Provide the [x, y] coordinate of the cell's center where the given text is located.  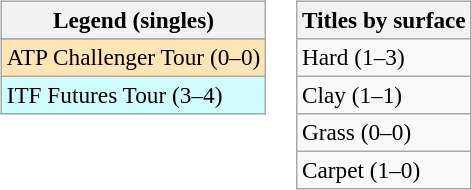
Clay (1–1) [384, 95]
Hard (1–3) [384, 57]
Titles by surface [384, 20]
Carpet (1–0) [384, 171]
Grass (0–0) [384, 133]
Legend (singles) [133, 20]
ATP Challenger Tour (0–0) [133, 57]
ITF Futures Tour (3–4) [133, 95]
